Search for the cell housing the specified text and yield its (X, Y) center coordinate. 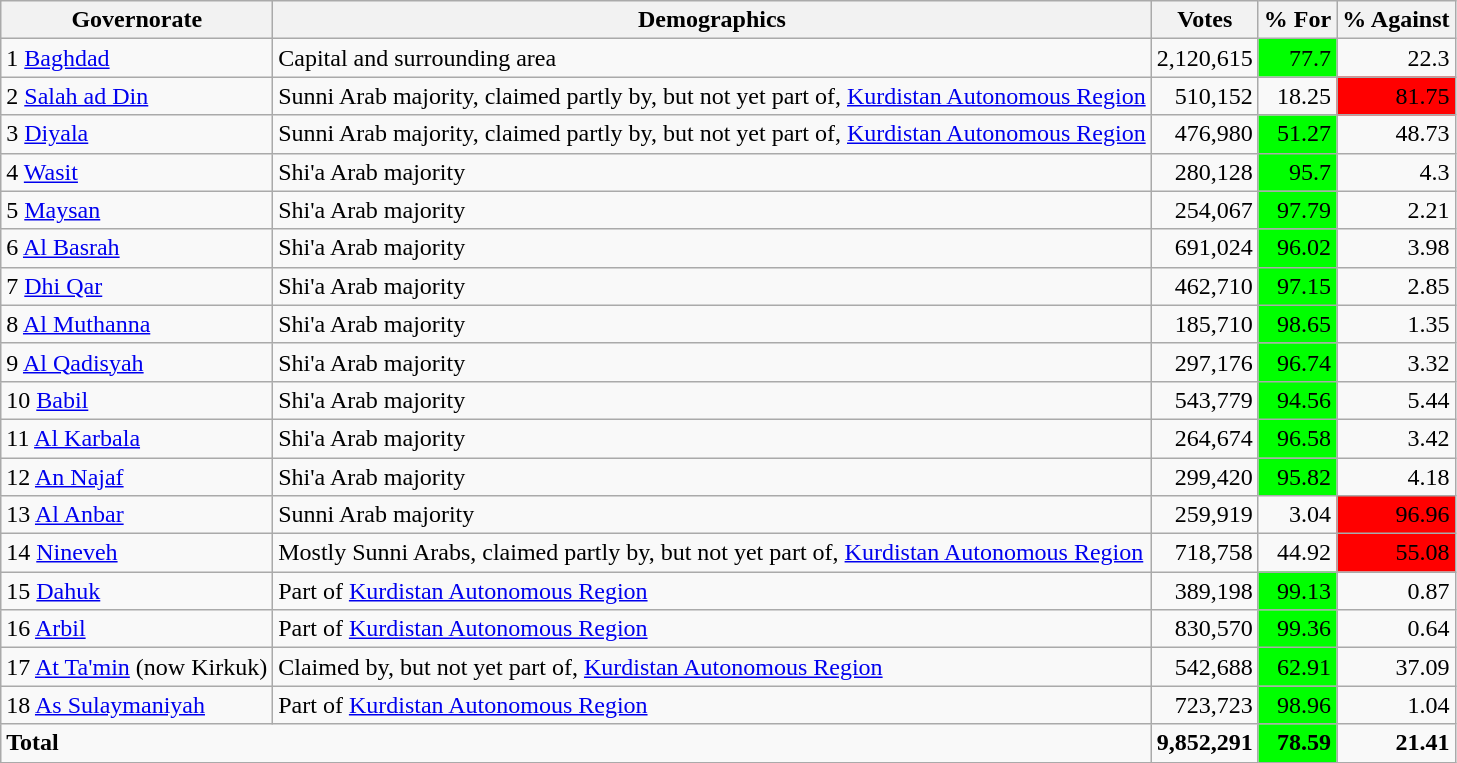
98.96 (1297, 705)
297,176 (1204, 362)
3.04 (1297, 515)
10 Babil (137, 400)
18.25 (1297, 96)
1.35 (1396, 324)
99.13 (1297, 591)
16 Arbil (137, 629)
0.64 (1396, 629)
% For (1297, 20)
96.74 (1297, 362)
254,067 (1204, 210)
95.82 (1297, 477)
5.44 (1396, 400)
691,024 (1204, 248)
4.18 (1396, 477)
Votes (1204, 20)
81.75 (1396, 96)
13 Al Anbar (137, 515)
77.7 (1297, 58)
17 At Ta'min (now Kirkuk) (137, 667)
Sunni Arab majority (712, 515)
462,710 (1204, 286)
14 Nineveh (137, 553)
718,758 (1204, 553)
97.15 (1297, 286)
476,980 (1204, 134)
2.21 (1396, 210)
723,723 (1204, 705)
299,420 (1204, 477)
185,710 (1204, 324)
259,919 (1204, 515)
0.87 (1396, 591)
Capital and surrounding area (712, 58)
264,674 (1204, 438)
37.09 (1396, 667)
94.56 (1297, 400)
99.36 (1297, 629)
510,152 (1204, 96)
96.96 (1396, 515)
9 Al Qadisyah (137, 362)
Claimed by, but not yet part of, Kurdistan Autonomous Region (712, 667)
1 Baghdad (137, 58)
51.27 (1297, 134)
5 Maysan (137, 210)
12 An Najaf (137, 477)
4 Wasit (137, 172)
22.3 (1396, 58)
55.08 (1396, 553)
Demographics (712, 20)
Mostly Sunni Arabs, claimed partly by, but not yet part of, Kurdistan Autonomous Region (712, 553)
62.91 (1297, 667)
8 Al Muthanna (137, 324)
95.7 (1297, 172)
9,852,291 (1204, 743)
2,120,615 (1204, 58)
7 Dhi Qar (137, 286)
% Against (1396, 20)
78.59 (1297, 743)
2 Salah ad Din (137, 96)
3.32 (1396, 362)
21.41 (1396, 743)
44.92 (1297, 553)
48.73 (1396, 134)
11 Al Karbala (137, 438)
6 Al Basrah (137, 248)
280,128 (1204, 172)
542,688 (1204, 667)
97.79 (1297, 210)
3.98 (1396, 248)
3 Diyala (137, 134)
1.04 (1396, 705)
389,198 (1204, 591)
18 As Sulaymaniyah (137, 705)
543,779 (1204, 400)
15 Dahuk (137, 591)
4.3 (1396, 172)
96.58 (1297, 438)
2.85 (1396, 286)
3.42 (1396, 438)
Total (576, 743)
830,570 (1204, 629)
Governorate (137, 20)
98.65 (1297, 324)
96.02 (1297, 248)
